Detect which cell encompasses the target text, then output its (X, Y) center coordinate. 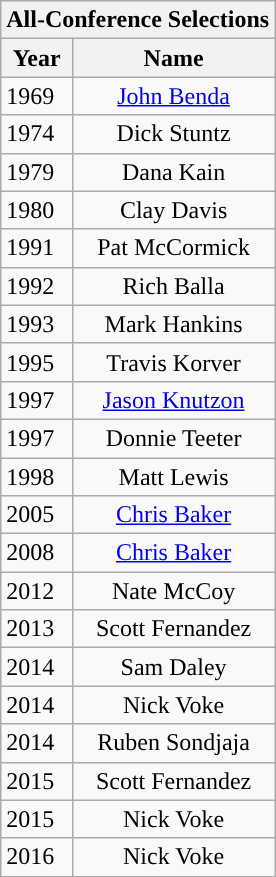
Pat McCormick (173, 248)
Mark Hankins (173, 324)
Jason Knutzon (173, 400)
2013 (37, 629)
1998 (37, 477)
Matt Lewis (173, 477)
Sam Daley (173, 667)
2005 (37, 515)
Ruben Sondjaja (173, 743)
Clay Davis (173, 210)
Name (173, 58)
2008 (37, 553)
1979 (37, 172)
Dana Kain (173, 172)
Year (37, 58)
1993 (37, 324)
John Benda (173, 96)
Nate McCoy (173, 591)
Donnie Teeter (173, 438)
1969 (37, 96)
2016 (37, 857)
Dick Stuntz (173, 134)
Rich Balla (173, 286)
1974 (37, 134)
2012 (37, 591)
1980 (37, 210)
All-Conference Selections (138, 20)
1995 (37, 362)
1991 (37, 248)
1992 (37, 286)
Travis Korver (173, 362)
